Detect which cell encompasses the target text, then output its [X, Y] center coordinate. 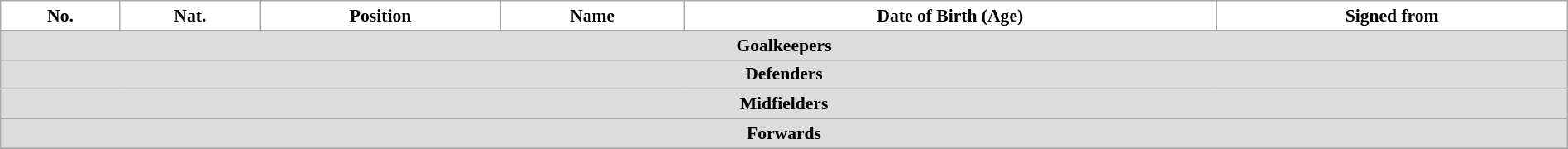
Forwards [784, 134]
Signed from [1392, 16]
Date of Birth (Age) [950, 16]
Nat. [190, 16]
Defenders [784, 74]
Midfielders [784, 104]
Position [380, 16]
No. [60, 16]
Name [592, 16]
Goalkeepers [784, 46]
